Return the [x, y] coordinate for the center point of the cell that contains the specified text.  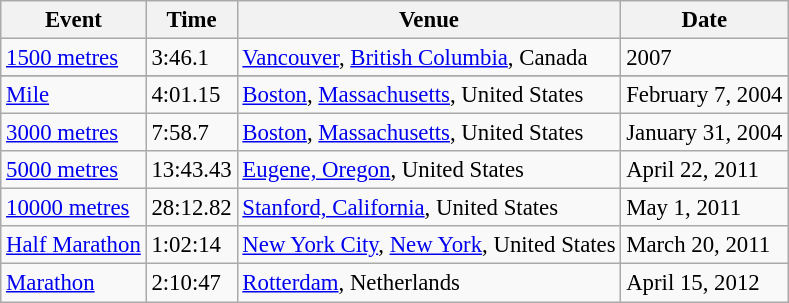
1500 metres [74, 58]
Stanford, California, United States [429, 208]
Eugene, Oregon, United States [429, 170]
1:02:14 [192, 245]
4:01.15 [192, 95]
7:58.7 [192, 133]
February 7, 2004 [704, 95]
Time [192, 20]
Rotterdam, Netherlands [429, 283]
3:46.1 [192, 58]
Marathon [74, 283]
Venue [429, 20]
28:12.82 [192, 208]
April 22, 2011 [704, 170]
New York City, New York, United States [429, 245]
10000 metres [74, 208]
May 1, 2011 [704, 208]
Half Marathon [74, 245]
5000 metres [74, 170]
March 20, 2011 [704, 245]
13:43.43 [192, 170]
2:10:47 [192, 283]
3000 metres [74, 133]
Event [74, 20]
April 15, 2012 [704, 283]
January 31, 2004 [704, 133]
Vancouver, British Columbia, Canada [429, 58]
Date [704, 20]
Mile [74, 95]
2007 [704, 58]
